Scan for the cell matching the given text and deliver its (x, y) coordinate at center. 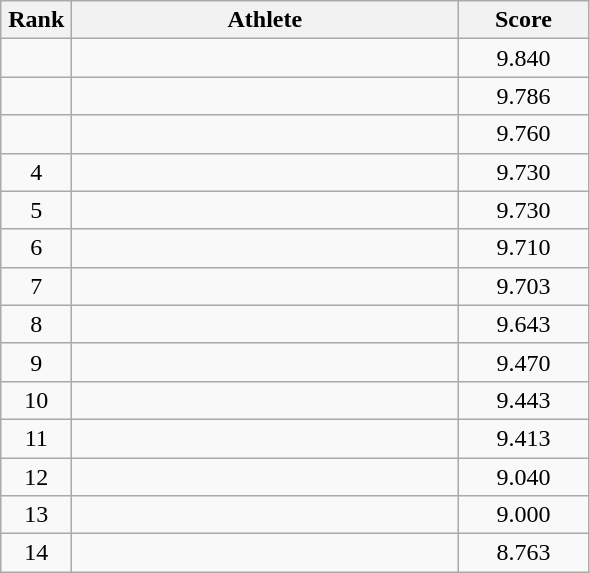
9.840 (524, 58)
6 (36, 248)
9.643 (524, 324)
Rank (36, 20)
10 (36, 400)
9.040 (524, 477)
5 (36, 210)
9.413 (524, 438)
13 (36, 515)
7 (36, 286)
8.763 (524, 553)
12 (36, 477)
9.760 (524, 134)
9 (36, 362)
8 (36, 324)
9.786 (524, 96)
11 (36, 438)
9.000 (524, 515)
9.703 (524, 286)
9.443 (524, 400)
Athlete (265, 20)
9.710 (524, 248)
14 (36, 553)
Score (524, 20)
9.470 (524, 362)
4 (36, 172)
